Extract the (x, y) coordinate from the center of the cell holding the provided text.  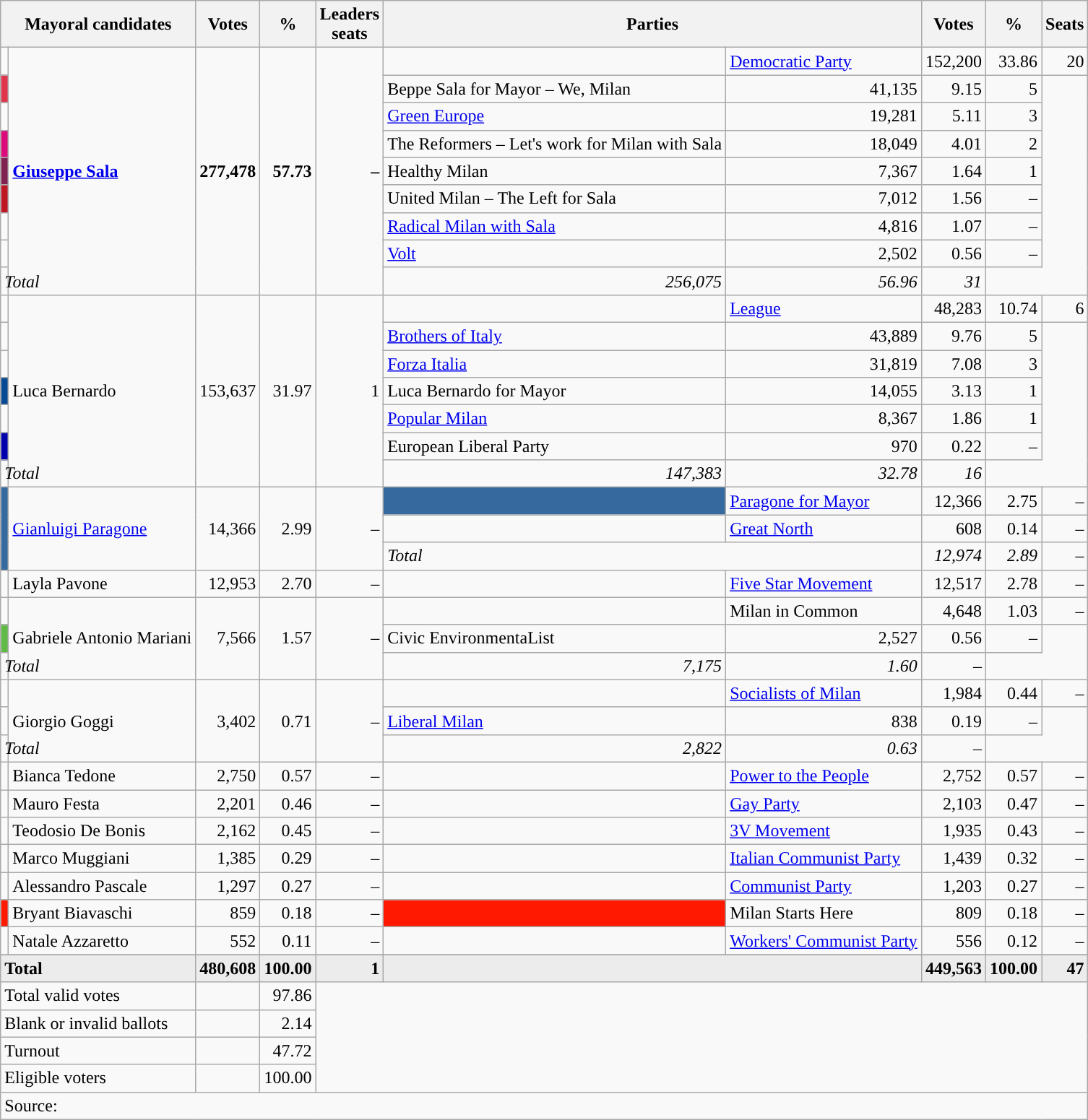
12,366 (954, 501)
1.57 (288, 638)
Giuseppe Sala (103, 172)
1.03 (1013, 611)
31.97 (288, 391)
0.71 (288, 721)
Communist Party (824, 886)
1,385 (228, 859)
57.73 (288, 172)
Leaders seats (350, 25)
1,297 (228, 886)
Teodosio De Bonis (103, 831)
2,527 (824, 638)
Gianluigi Paragone (103, 529)
12,517 (954, 583)
Gabriele Antonio Mariani (103, 638)
3,402 (228, 721)
Parties (653, 25)
Turnout (98, 1051)
Milan Starts Here (824, 913)
43,889 (824, 336)
4,648 (954, 611)
3.13 (954, 391)
7,012 (824, 199)
0.46 (288, 804)
0.43 (1013, 831)
0.32 (1013, 859)
31,819 (824, 363)
809 (954, 913)
Democratic Party (824, 61)
Paragone for Mayor (824, 501)
0.11 (288, 941)
1.56 (954, 199)
Power to the People (824, 776)
3V Movement (824, 831)
Bianca Tedone (103, 776)
0.12 (1013, 941)
1,439 (954, 859)
2,201 (228, 804)
0.63 (824, 748)
2.78 (1013, 583)
0.19 (954, 721)
56.96 (824, 281)
Luca Bernardo for Mayor (555, 391)
Alessandro Pascale (103, 886)
859 (228, 913)
152,200 (954, 61)
Blank or invalid ballots (98, 1023)
Giorgio Goggi (103, 721)
2.99 (288, 529)
2,752 (954, 776)
608 (954, 529)
2.75 (1013, 501)
Milan in Common (824, 611)
6 (1065, 308)
7,367 (824, 171)
Gay Party (824, 804)
Italian Communist Party (824, 859)
Layla Pavone (103, 583)
The Reformers – Let's work for Milan with Sala (555, 144)
9.15 (954, 89)
4.01 (954, 144)
Volt (555, 253)
32.78 (824, 474)
Bryant Biavaschi (103, 913)
0.29 (288, 859)
18,049 (824, 144)
2,502 (824, 253)
9.76 (954, 336)
Brothers of Italy (555, 336)
1.86 (954, 419)
Source: (545, 1106)
8,367 (824, 419)
Natale Azzaretto (103, 941)
970 (824, 446)
0.45 (288, 831)
Socialists of Milan (824, 693)
12,953 (228, 583)
552 (228, 941)
153,637 (228, 391)
1.07 (954, 226)
Civic EnvironmentaList (555, 638)
16 (954, 474)
1,203 (954, 886)
14,055 (824, 391)
2.70 (288, 583)
147,383 (555, 474)
0.22 (954, 446)
2 (1013, 144)
47 (1065, 968)
2.14 (288, 1023)
Eligible voters (98, 1078)
Popular Milan (555, 419)
12,974 (954, 556)
33.86 (1013, 61)
48,283 (954, 308)
0.47 (1013, 804)
1.60 (824, 666)
Green Europe (555, 116)
Five Star Movement (824, 583)
277,478 (228, 172)
United Milan – The Left for Sala (555, 199)
4,816 (824, 226)
10.74 (1013, 308)
Healthy Milan (555, 171)
Radical Milan with Sala (555, 226)
1,935 (954, 831)
League (824, 308)
7.08 (954, 363)
Mauro Festa (103, 804)
Great North (824, 529)
1,984 (954, 693)
European Liberal Party (555, 446)
47.72 (288, 1051)
7,175 (555, 666)
256,075 (555, 281)
5.11 (954, 116)
Beppe Sala for Mayor – We, Milan (555, 89)
Workers' Communist Party (824, 941)
Mayoral candidates (98, 25)
449,563 (954, 968)
0.14 (1013, 529)
20 (1065, 61)
556 (954, 941)
Liberal Milan (555, 721)
14,366 (228, 529)
2,103 (954, 804)
41,135 (824, 89)
2.89 (1013, 556)
31 (954, 281)
Seats (1065, 25)
2,162 (228, 831)
Marco Muggiani (103, 859)
7,566 (228, 638)
2,822 (555, 748)
Luca Bernardo (103, 391)
19,281 (824, 116)
838 (824, 721)
0.44 (1013, 693)
Forza Italia (555, 363)
1.64 (954, 171)
480,608 (228, 968)
97.86 (288, 996)
2,750 (228, 776)
Total valid votes (98, 996)
